For the text-containing cell, return its midpoint in [X, Y] coordinate format. 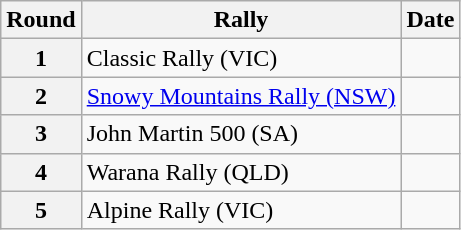
4 [41, 172]
Snowy Mountains Rally (NSW) [241, 96]
1 [41, 58]
3 [41, 134]
Date [430, 20]
Rally [241, 20]
5 [41, 210]
Alpine Rally (VIC) [241, 210]
Round [41, 20]
John Martin 500 (SA) [241, 134]
Warana Rally (QLD) [241, 172]
2 [41, 96]
Classic Rally (VIC) [241, 58]
